From the cell containing the given text, extract its center point as (X, Y) coordinate. 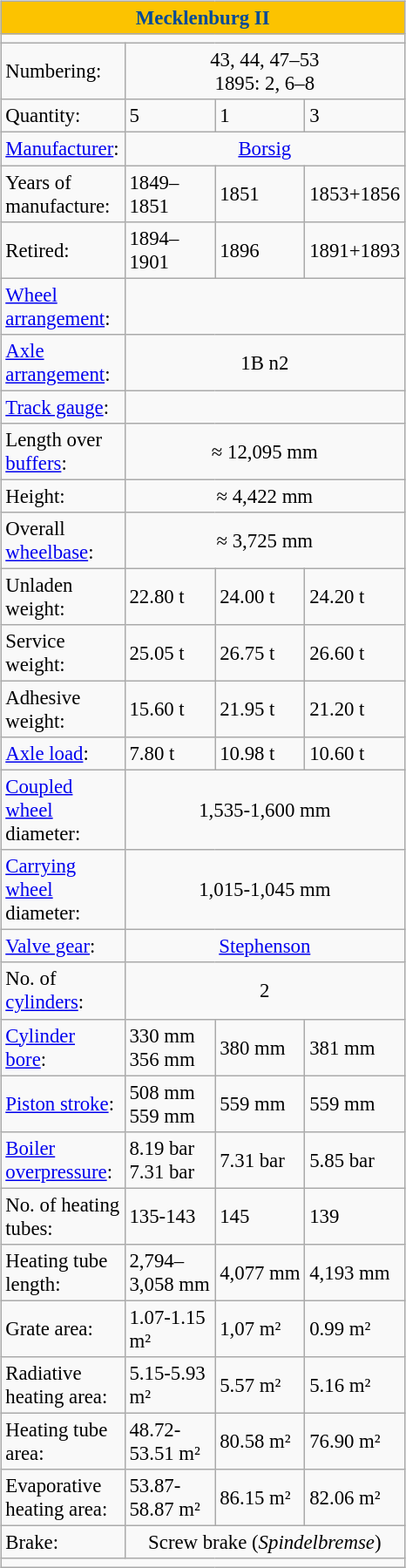
Wheel arrangement: (63, 307)
4,193 mm (355, 1273)
Axle load: (63, 754)
7.31 bar (260, 1159)
Numbering: (63, 71)
Adhesive weight: (63, 709)
Evaporative heating area: (63, 1497)
Valve gear: (63, 947)
53.87-58.87 m² (170, 1497)
8.19 bar7.31 bar (170, 1159)
Axle arrangement: (63, 363)
Years of manufacture: (63, 193)
1853+1856 (355, 193)
2 (265, 990)
Track gauge: (63, 407)
≈ 12,095 mm (265, 451)
21.20 t (355, 709)
1849–1851 (170, 193)
1,535-1,600 mm (265, 811)
381 mm (355, 1048)
26.60 t (355, 654)
Stephenson (265, 947)
1851 (260, 193)
24.00 t (260, 596)
25.05 t (170, 654)
Carrying wheel diameter: (63, 890)
5.57 m² (260, 1386)
4,077 mm (260, 1273)
80.58 m² (260, 1442)
5 (170, 116)
Screw brake (Spindelbremse) (265, 1542)
5.16 m² (355, 1386)
Unladen weight: (63, 596)
Boiler overpressure: (63, 1159)
5.85 bar (355, 1159)
48.72-53.51 m² (170, 1442)
330 mm356 mm (170, 1048)
3 (355, 116)
26.75 t (260, 654)
Manufacturer: (63, 149)
Borsig (265, 149)
82.06 m² (355, 1497)
508 mm559 mm (170, 1103)
1896 (260, 249)
Retired: (63, 249)
Radiative heating area: (63, 1386)
1,07 m² (260, 1328)
0.99 m² (355, 1328)
1894–1901 (170, 249)
1.07-1.15 m² (170, 1328)
380 mm (260, 1048)
≈ 4,422 mm (265, 496)
1,015-1,045 mm (265, 890)
1 (260, 116)
≈ 3,725 mm (265, 540)
139 (355, 1217)
Height: (63, 496)
1B n2 (265, 363)
Heating tube length: (63, 1273)
24.20 t (355, 596)
Heating tube area: (63, 1442)
7.80 t (170, 754)
Coupled wheel diameter: (63, 811)
2,794–3,058 mm (170, 1273)
Quantity: (63, 116)
Overall wheelbase: (63, 540)
No. of cylinders: (63, 990)
No. of heating tubes: (63, 1217)
1891+1893 (355, 249)
Service weight: (63, 654)
Mecklenburg II (203, 18)
10.60 t (355, 754)
Brake: (63, 1542)
22.80 t (170, 596)
Length over buffers: (63, 451)
135-143 (170, 1217)
145 (260, 1217)
10.98 t (260, 754)
Piston stroke: (63, 1103)
76.90 m² (355, 1442)
21.95 t (260, 709)
5.15-5.93 m² (170, 1386)
Cylinder bore: (63, 1048)
86.15 m² (260, 1497)
15.60 t (170, 709)
Grate area: (63, 1328)
43, 44, 47–531895: 2, 6–8 (265, 71)
